Identify which cell holds the provided text, then report its [x, y] central coordinate. 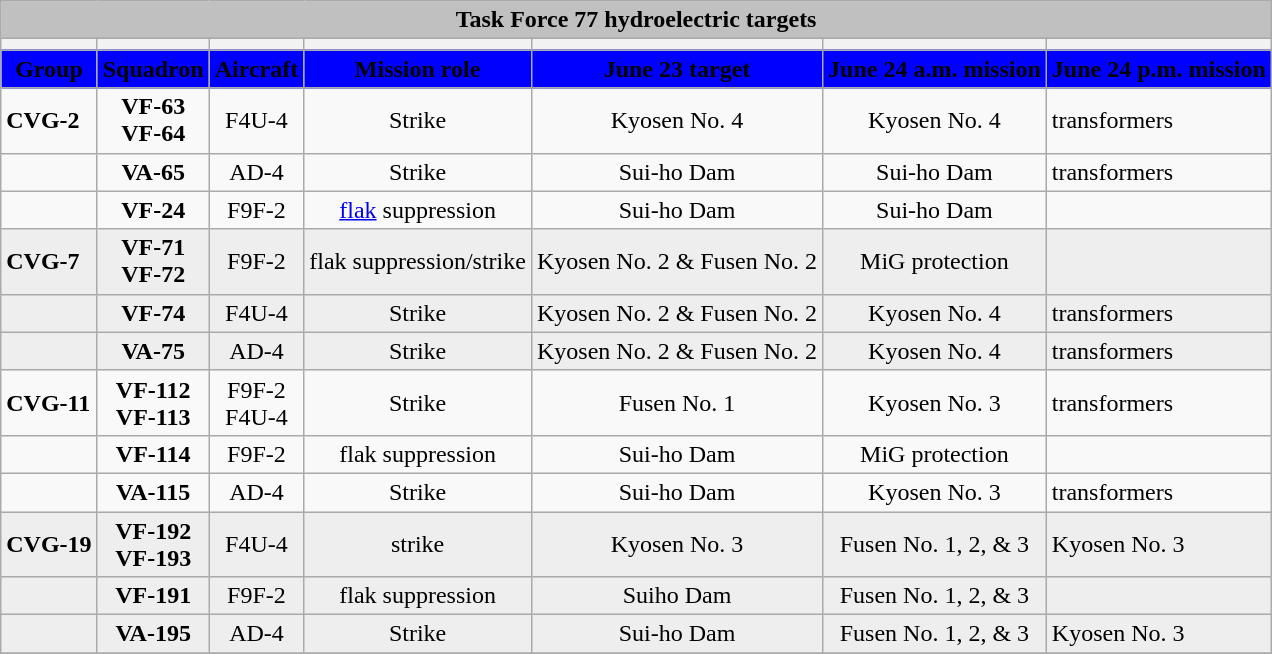
VF-114 [153, 454]
VF-112VF-113 [153, 402]
Suiho Dam [676, 596]
Mission role [418, 69]
VA-115 [153, 492]
June 24 p.m. mission [1158, 69]
VF-63VF-64 [153, 120]
VF-24 [153, 210]
CVG-19 [49, 544]
Squadron [153, 69]
flak suppression/strike [418, 262]
CVG-11 [49, 402]
Group [49, 69]
VF-191 [153, 596]
Aircraft [256, 69]
VF-192VF-193 [153, 544]
June 23 target [676, 69]
June 24 a.m. mission [935, 69]
Task Force 77 hydroelectric targets [636, 20]
strike [418, 544]
CVG-2 [49, 120]
Fusen No. 1 [676, 402]
VA-195 [153, 634]
VF-74 [153, 313]
CVG-7 [49, 262]
VA-75 [153, 351]
F9F-2 F4U-4 [256, 402]
VA-65 [153, 172]
VF-71VF-72 [153, 262]
